Pinpoint the cell where the given text exists, returning its [x, y] midpoint coordinate. 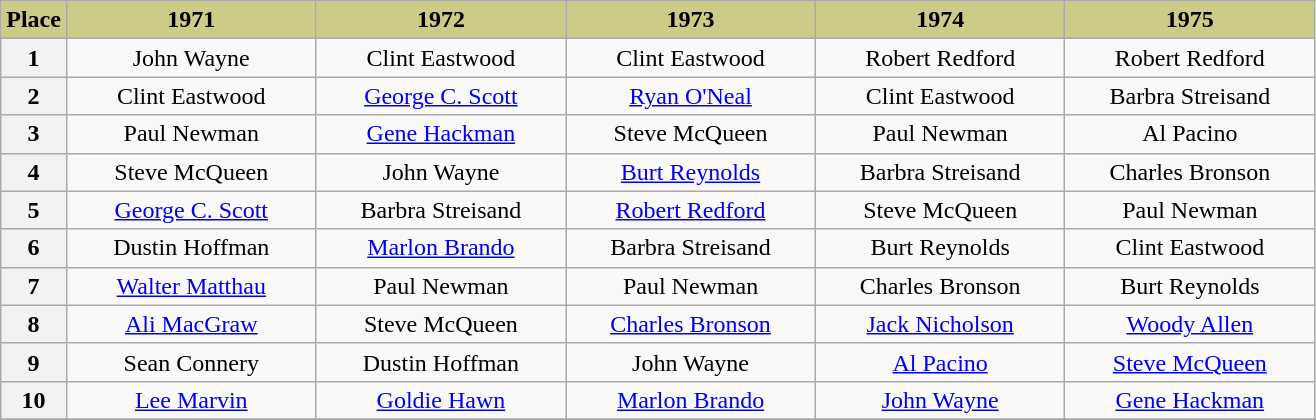
1971 [191, 20]
9 [34, 362]
1975 [1190, 20]
4 [34, 172]
7 [34, 286]
Sean Connery [191, 362]
1972 [441, 20]
3 [34, 134]
10 [34, 400]
Goldie Hawn [441, 400]
Jack Nicholson [940, 324]
6 [34, 248]
Lee Marvin [191, 400]
8 [34, 324]
1973 [691, 20]
Ryan O'Neal [691, 96]
Place [34, 20]
Woody Allen [1190, 324]
Ali MacGraw [191, 324]
Walter Matthau [191, 286]
1974 [940, 20]
2 [34, 96]
5 [34, 210]
1 [34, 58]
